Search for the cell housing the specified text and yield its (X, Y) center coordinate. 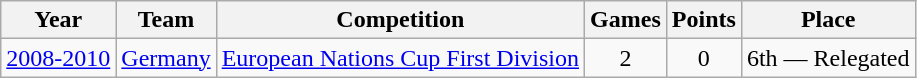
Year (58, 20)
Competition (400, 20)
European Nations Cup First Division (400, 58)
2008-2010 (58, 58)
2 (626, 58)
Points (704, 20)
Place (828, 20)
Team (166, 20)
Games (626, 20)
0 (704, 58)
6th — Relegated (828, 58)
Germany (166, 58)
